Provide the (X, Y) coordinate of the cell's center where the given text is located.  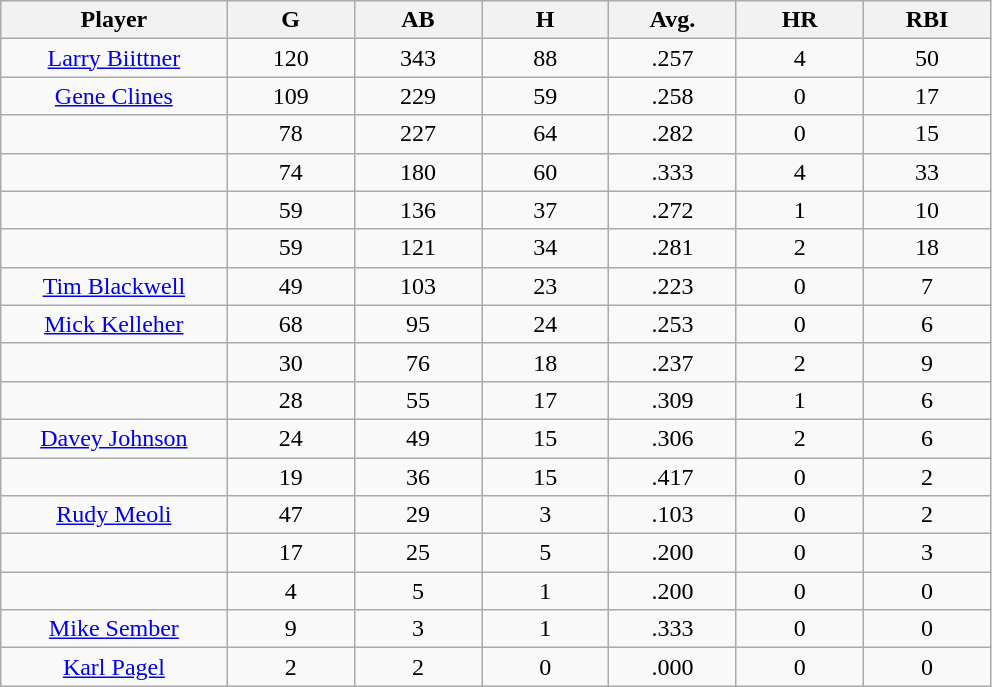
RBI (926, 20)
.253 (672, 324)
19 (290, 477)
Davey Johnson (114, 438)
.281 (672, 248)
64 (546, 134)
HR (800, 20)
Tim Blackwell (114, 286)
68 (290, 324)
G (290, 20)
136 (418, 210)
109 (290, 96)
7 (926, 286)
.282 (672, 134)
78 (290, 134)
Larry Biittner (114, 58)
29 (418, 515)
74 (290, 172)
.417 (672, 477)
Player (114, 20)
H (546, 20)
.223 (672, 286)
.309 (672, 400)
Gene Clines (114, 96)
229 (418, 96)
.306 (672, 438)
.237 (672, 362)
50 (926, 58)
36 (418, 477)
37 (546, 210)
.103 (672, 515)
.272 (672, 210)
Rudy Meoli (114, 515)
47 (290, 515)
33 (926, 172)
Mike Sember (114, 629)
23 (546, 286)
55 (418, 400)
120 (290, 58)
60 (546, 172)
95 (418, 324)
AB (418, 20)
10 (926, 210)
121 (418, 248)
88 (546, 58)
Karl Pagel (114, 667)
34 (546, 248)
343 (418, 58)
.258 (672, 96)
Mick Kelleher (114, 324)
.000 (672, 667)
180 (418, 172)
103 (418, 286)
Avg. (672, 20)
25 (418, 553)
.257 (672, 58)
76 (418, 362)
28 (290, 400)
30 (290, 362)
227 (418, 134)
